Capture the cell that displays the provided text and extract its [X, Y] central coordinate. 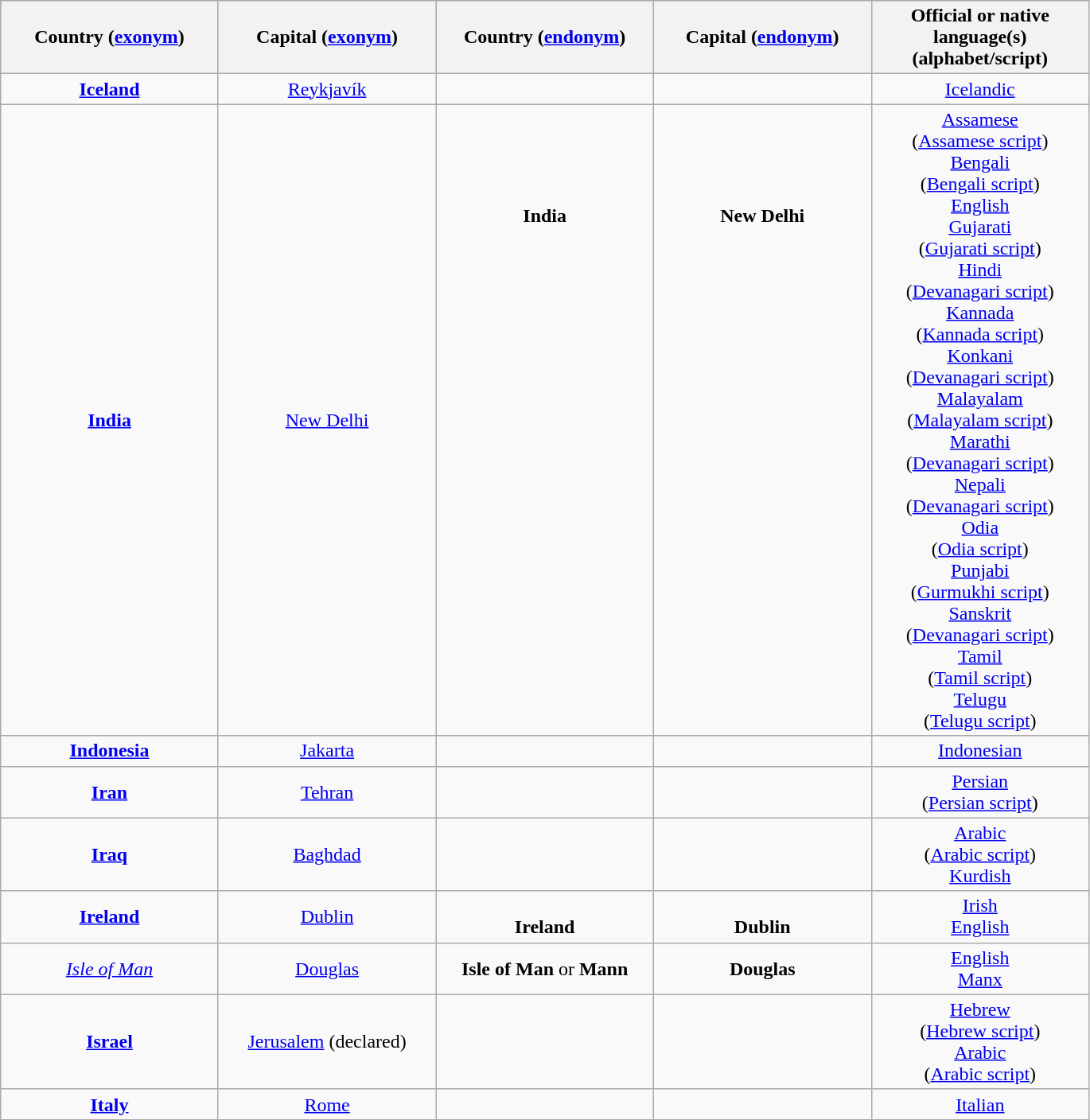
Indonesia [110, 751]
Country (exonym) [110, 37]
Reykjavík [327, 89]
Rome [327, 1104]
Persian(Persian script) [980, 792]
Icelandic [980, 89]
Iceland [110, 89]
Iran [110, 792]
Iraq [110, 854]
Country (endonym) [545, 37]
IrishEnglish [980, 916]
Arabic(Arabic script)Kurdish [980, 854]
Hebrew(Hebrew script)Arabic(Arabic script) [980, 1042]
Isle of Man or Mann [545, 969]
Indonesian [980, 751]
Jakarta [327, 751]
Official or native language(s) (alphabet/script) [980, 37]
Tehran [327, 792]
EnglishManx [980, 969]
Capital (exonym) [327, 37]
Italian [980, 1104]
Jerusalem (declared) [327, 1042]
Isle of Man [110, 969]
Capital (endonym) [762, 37]
Italy [110, 1104]
Israel [110, 1042]
Baghdad [327, 854]
